Return (x, y) of the center of cell containing provided text 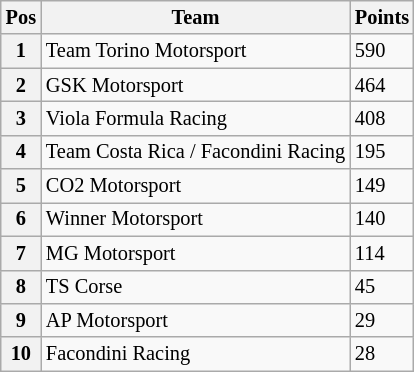
464 (382, 85)
CO2 Motorsport (196, 186)
2 (21, 85)
195 (382, 152)
4 (21, 152)
AP Motorsport (196, 320)
8 (21, 287)
28 (382, 354)
Team Costa Rica / Facondini Racing (196, 152)
Team (196, 17)
140 (382, 219)
Winner Motorsport (196, 219)
Facondini Racing (196, 354)
9 (21, 320)
3 (21, 118)
MG Motorsport (196, 253)
Points (382, 17)
1 (21, 51)
114 (382, 253)
TS Corse (196, 287)
Viola Formula Racing (196, 118)
7 (21, 253)
45 (382, 287)
408 (382, 118)
10 (21, 354)
149 (382, 186)
6 (21, 219)
GSK Motorsport (196, 85)
29 (382, 320)
5 (21, 186)
Team Torino Motorsport (196, 51)
590 (382, 51)
Pos (21, 17)
